Capture the cell that displays the provided text and extract its (X, Y) central coordinate. 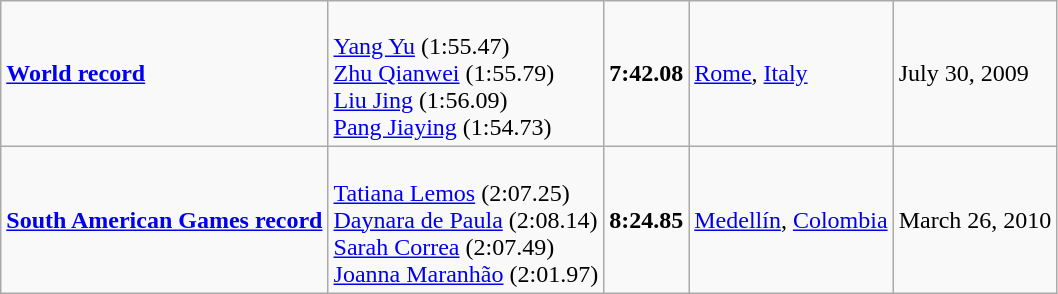
7:42.08 (646, 74)
Yang Yu (1:55.47)Zhu Qianwei (1:55.79)Liu Jing (1:56.09)Pang Jiaying (1:54.73) (466, 74)
World record (164, 74)
March 26, 2010 (975, 220)
July 30, 2009 (975, 74)
8:24.85 (646, 220)
Medellín, Colombia (791, 220)
Tatiana Lemos (2:07.25)Daynara de Paula (2:08.14)Sarah Correa (2:07.49)Joanna Maranhão (2:01.97) (466, 220)
South American Games record (164, 220)
Rome, Italy (791, 74)
